Determine the (x, y) coordinate at the center of the cell enclosing the given text.  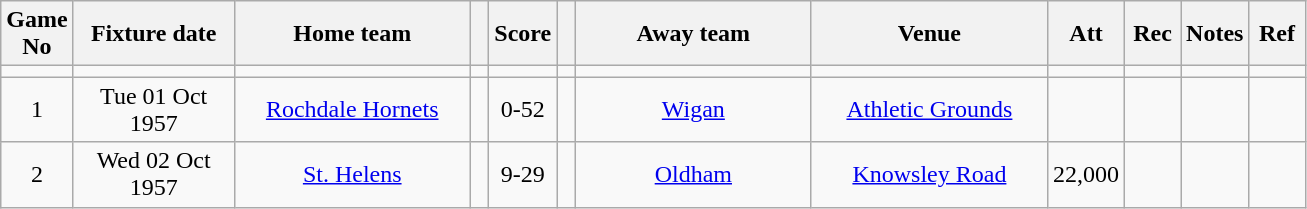
Athletic Grounds (929, 110)
Wigan (693, 110)
Wed 02 Oct 1957 (154, 174)
Tue 01 Oct 1957 (154, 110)
Away team (693, 34)
Att (1086, 34)
Home team (352, 34)
Notes (1215, 34)
Venue (929, 34)
22,000 (1086, 174)
Knowsley Road (929, 174)
Rochdale Hornets (352, 110)
Oldham (693, 174)
Score (523, 34)
9-29 (523, 174)
Ref (1277, 34)
St. Helens (352, 174)
1 (37, 110)
Game No (37, 34)
2 (37, 174)
Rec (1153, 34)
0-52 (523, 110)
Fixture date (154, 34)
